Output the [x, y] coordinate of the center of the cell containing the given text.  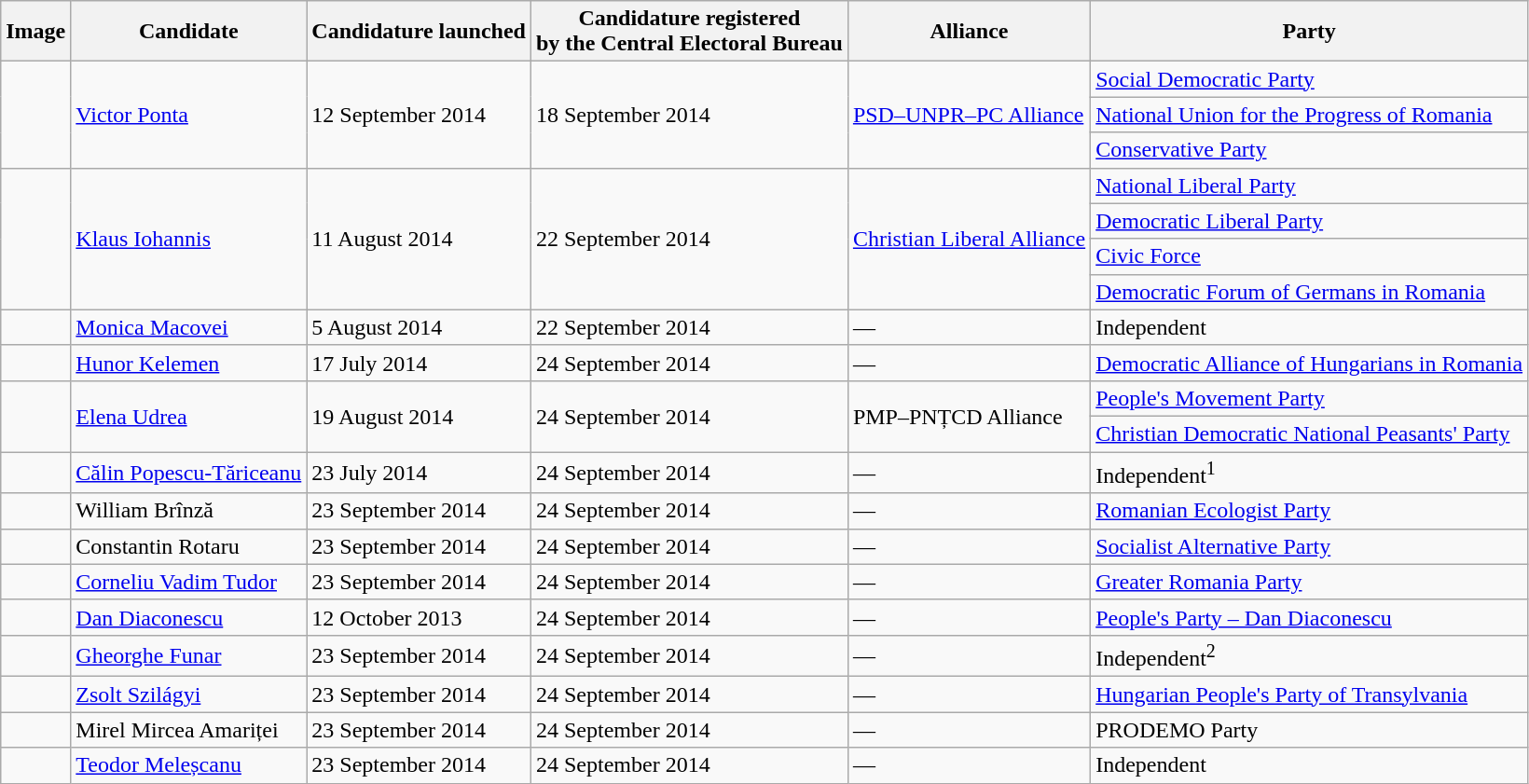
National Liberal Party [1309, 186]
Zsolt Szilágyi [188, 695]
Conservative Party [1309, 150]
12 September 2014 [420, 115]
Romanian Ecologist Party [1309, 511]
Elena Udrea [188, 416]
Independent1 [1309, 472]
William Brînză [188, 511]
Image [35, 32]
Democratic Forum of Germans in Romania [1309, 292]
19 August 2014 [420, 416]
People's Party – Dan Diaconescu [1309, 617]
PSD–UNPR–PC Alliance [969, 115]
Mirel Mircea Amariței [188, 730]
Civic Force [1309, 256]
Monica Macovei [188, 327]
National Union for the Progress of Romania [1309, 115]
Independent2 [1309, 656]
Victor Ponta [188, 115]
Democratic Liberal Party [1309, 221]
Călin Popescu-Tăriceanu [188, 472]
Constantin Rotaru [188, 546]
Social Democratic Party [1309, 79]
11 August 2014 [420, 239]
Greater Romania Party [1309, 582]
Dan Diaconescu [188, 617]
Democratic Alliance of Hungarians in Romania [1309, 363]
Christian Liberal Alliance [969, 239]
17 July 2014 [420, 363]
Alliance [969, 32]
Candidature launched [420, 32]
18 September 2014 [689, 115]
Gheorghe Funar [188, 656]
Party [1309, 32]
Klaus Iohannis [188, 239]
5 August 2014 [420, 327]
23 July 2014 [420, 472]
12 October 2013 [420, 617]
PMP–PNȚCD Alliance [969, 416]
Teodor Meleșcanu [188, 765]
Hunor Kelemen [188, 363]
People's Movement Party [1309, 398]
Corneliu Vadim Tudor [188, 582]
Hungarian People's Party of Transylvania [1309, 695]
Candidature registeredby the Central Electoral Bureau [689, 32]
Socialist Alternative Party [1309, 546]
Christian Democratic National Peasants' Party [1309, 433]
Candidate [188, 32]
PRODEMO Party [1309, 730]
